Output the (x, y) coordinate of the center of the cell containing the given text.  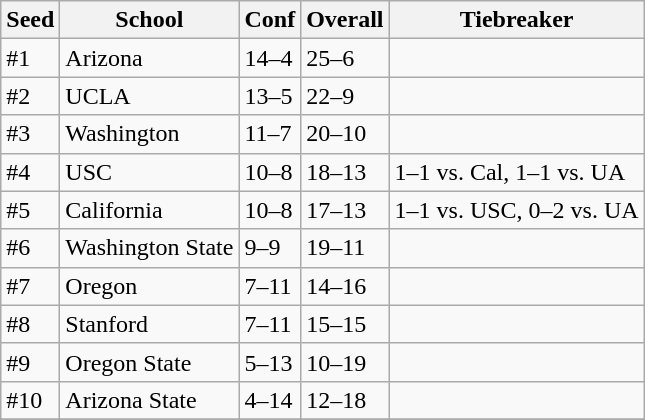
Washington State (150, 248)
School (150, 20)
9–9 (270, 248)
#3 (30, 134)
#8 (30, 324)
1–1 vs. USC, 0–2 vs. UA (516, 210)
13–5 (270, 96)
#5 (30, 210)
Overall (345, 20)
11–7 (270, 134)
#7 (30, 286)
19–11 (345, 248)
Arizona State (150, 400)
#9 (30, 362)
UCLA (150, 96)
#1 (30, 58)
Oregon State (150, 362)
10–19 (345, 362)
#10 (30, 400)
#6 (30, 248)
Tiebreaker (516, 20)
USC (150, 172)
15–15 (345, 324)
Stanford (150, 324)
4–14 (270, 400)
Arizona (150, 58)
14–16 (345, 286)
18–13 (345, 172)
5–13 (270, 362)
#4 (30, 172)
Seed (30, 20)
12–18 (345, 400)
Washington (150, 134)
20–10 (345, 134)
California (150, 210)
Oregon (150, 286)
#2 (30, 96)
Conf (270, 20)
25–6 (345, 58)
22–9 (345, 96)
17–13 (345, 210)
1–1 vs. Cal, 1–1 vs. UA (516, 172)
14–4 (270, 58)
